Provide the [X, Y] coordinate of the cell's center where the given text is located.  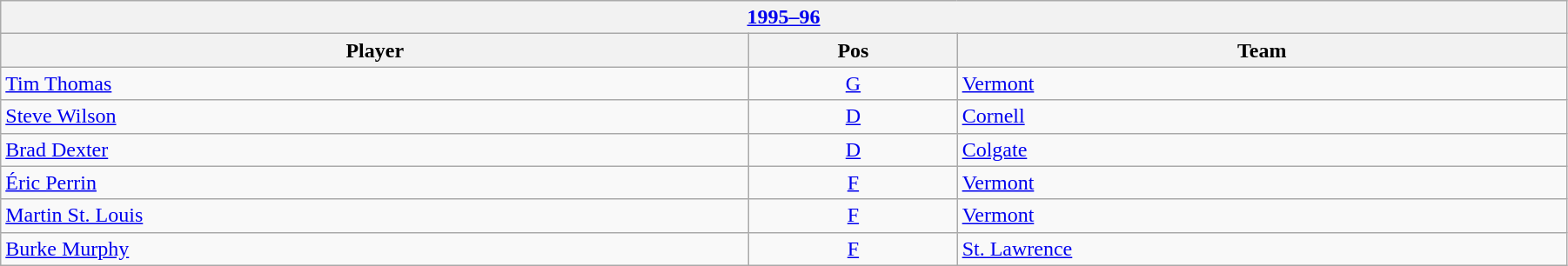
Tim Thomas [375, 83]
Colgate [1262, 150]
Éric Perrin [375, 183]
G [853, 83]
Steve Wilson [375, 116]
Team [1262, 50]
Brad Dexter [375, 150]
Burke Murphy [375, 249]
Martin St. Louis [375, 216]
St. Lawrence [1262, 249]
Pos [853, 50]
1995–96 [784, 17]
Cornell [1262, 116]
Player [375, 50]
